Scan for the cell matching the given text and deliver its [x, y] coordinate at center. 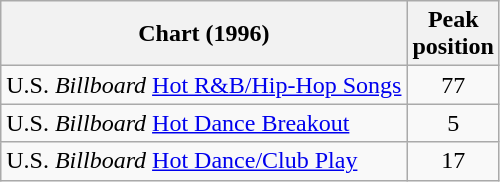
U.S. Billboard Hot R&B/Hip-Hop Songs [204, 85]
17 [453, 161]
Peakposition [453, 34]
U.S. Billboard Hot Dance/Club Play [204, 161]
U.S. Billboard Hot Dance Breakout [204, 123]
Chart (1996) [204, 34]
77 [453, 85]
5 [453, 123]
